Scan for the cell matching the given text and deliver its (x, y) coordinate at center. 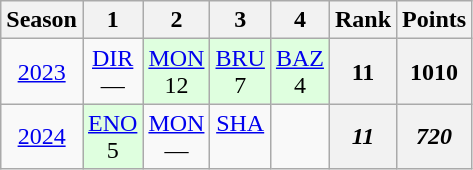
1010 (434, 72)
MON12 (176, 72)
Season (42, 20)
Points (434, 20)
Rank (362, 20)
2023 (42, 72)
BRU7 (240, 72)
4 (300, 20)
DIR— (112, 72)
2024 (42, 136)
3 (240, 20)
1 (112, 20)
MON— (176, 136)
720 (434, 136)
2 (176, 20)
ENO5 (112, 136)
SHA (240, 136)
BAZ4 (300, 72)
